Pinpoint the cell where the given text exists, returning its [X, Y] midpoint coordinate. 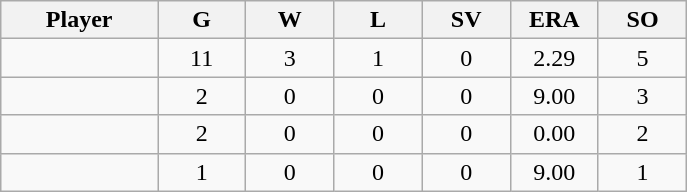
5 [642, 58]
G [202, 20]
W [290, 20]
11 [202, 58]
ERA [554, 20]
L [378, 20]
0.00 [554, 134]
SO [642, 20]
Player [80, 20]
SV [466, 20]
2.29 [554, 58]
